Return [X, Y] of the center of cell containing provided text 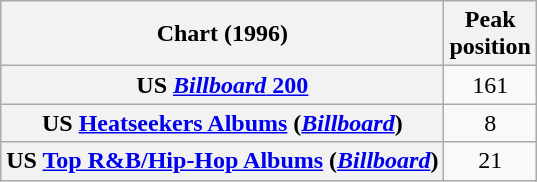
21 [490, 161]
Chart (1996) [222, 34]
US Heatseekers Albums (Billboard) [222, 123]
8 [490, 123]
161 [490, 85]
US Top R&B/Hip-Hop Albums (Billboard) [222, 161]
Peakposition [490, 34]
US Billboard 200 [222, 85]
